Identify which cell holds the provided text, then report its (X, Y) central coordinate. 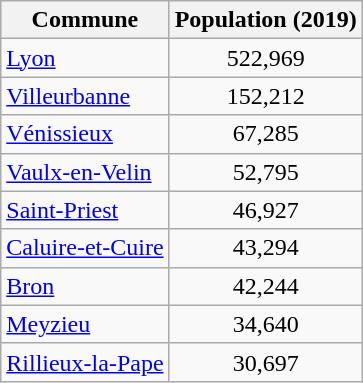
52,795 (266, 172)
Lyon (85, 58)
Commune (85, 20)
43,294 (266, 248)
Rillieux-la-Pape (85, 362)
Vénissieux (85, 134)
Caluire-et-Cuire (85, 248)
Meyzieu (85, 324)
30,697 (266, 362)
Villeurbanne (85, 96)
Saint-Priest (85, 210)
Population (2019) (266, 20)
67,285 (266, 134)
152,212 (266, 96)
42,244 (266, 286)
522,969 (266, 58)
Vaulx-en-Velin (85, 172)
34,640 (266, 324)
Bron (85, 286)
46,927 (266, 210)
